Extract the (X, Y) coordinate from the center of the cell holding the provided text.  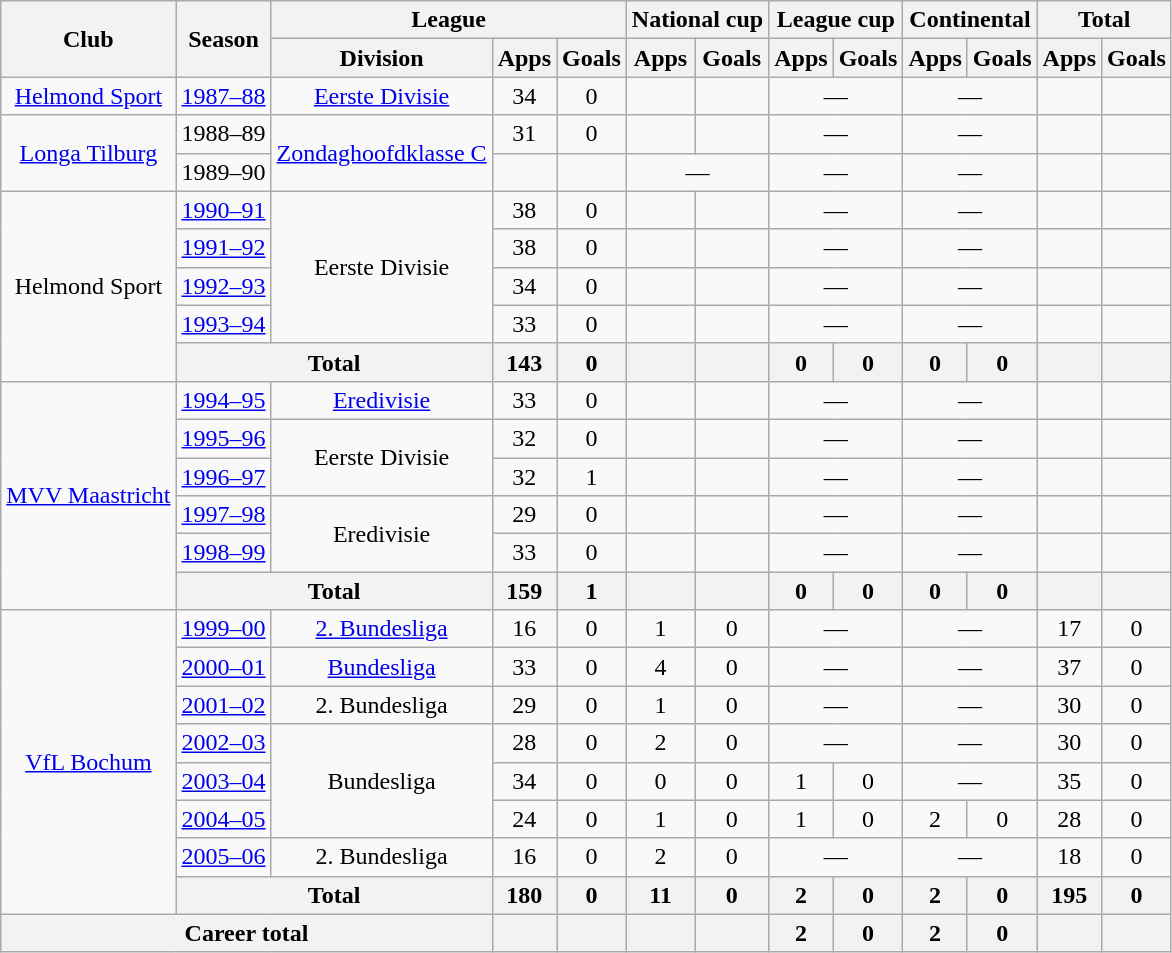
2001–02 (224, 705)
2003–04 (224, 781)
1999–00 (224, 629)
2000–01 (224, 667)
1998–99 (224, 553)
1990–91 (224, 210)
35 (1069, 781)
1989–90 (224, 172)
Continental (970, 20)
1992–93 (224, 286)
31 (524, 134)
1993–94 (224, 324)
VfL Bochum (88, 762)
MVV Maastricht (88, 495)
11 (660, 895)
180 (524, 895)
2004–05 (224, 819)
18 (1069, 857)
2005–06 (224, 857)
League cup (836, 20)
1988–89 (224, 134)
Longa Tilburg (88, 153)
143 (524, 362)
4 (660, 667)
17 (1069, 629)
Career total (246, 933)
National cup (697, 20)
159 (524, 591)
Club (88, 39)
1996–97 (224, 477)
Zondaghoofdklasse C (382, 153)
37 (1069, 667)
1995–96 (224, 438)
1997–98 (224, 515)
Division (382, 58)
195 (1069, 895)
1994–95 (224, 400)
1991–92 (224, 248)
Season (224, 39)
League (448, 20)
2002–03 (224, 743)
1987–88 (224, 96)
24 (524, 819)
